Locate the cell with the specified text and output its (x, y) center coordinate. 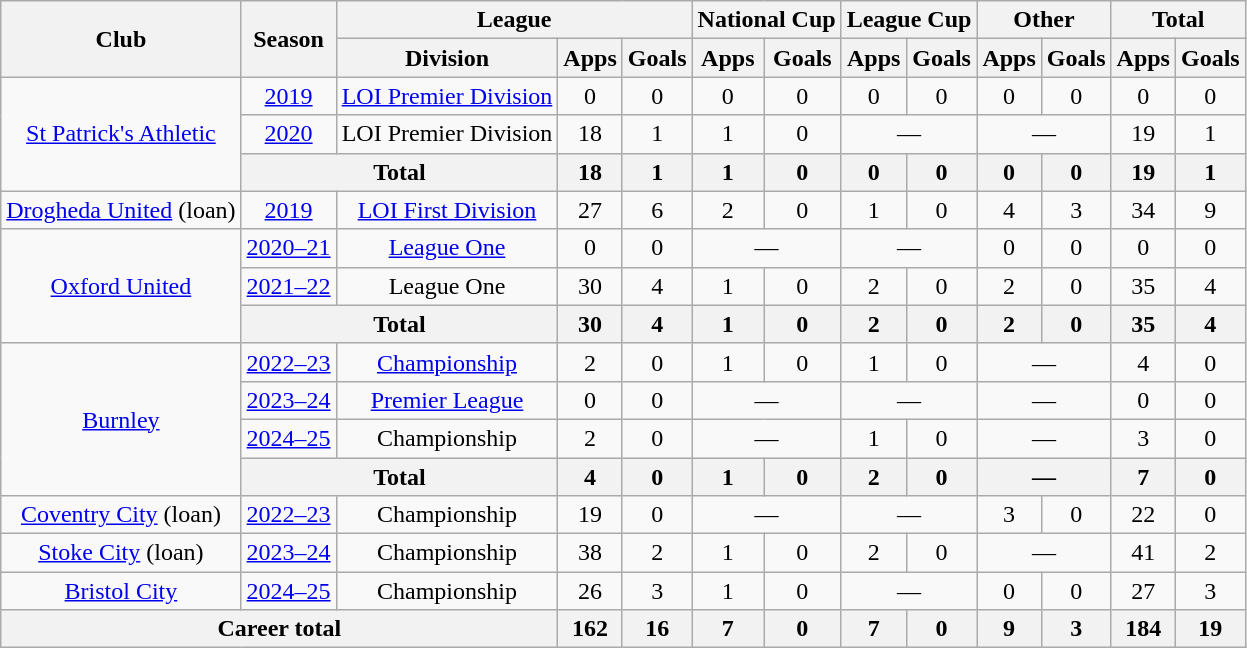
2021–22 (288, 286)
2020–21 (288, 248)
League Cup (909, 20)
LOI First Division (447, 210)
League (514, 20)
Coventry City (loan) (121, 515)
2020 (288, 134)
Stoke City (loan) (121, 553)
41 (1143, 553)
22 (1143, 515)
Division (447, 58)
Career total (280, 629)
National Cup (766, 20)
Bristol City (121, 591)
162 (590, 629)
16 (657, 629)
Oxford United (121, 286)
184 (1143, 629)
Club (121, 39)
Drogheda United (loan) (121, 210)
6 (657, 210)
St Patrick's Athletic (121, 134)
Premier League (447, 400)
Season (288, 39)
38 (590, 553)
26 (590, 591)
34 (1143, 210)
Burnley (121, 419)
Other (1044, 20)
